Scan for the cell matching the given text and deliver its [x, y] coordinate at center. 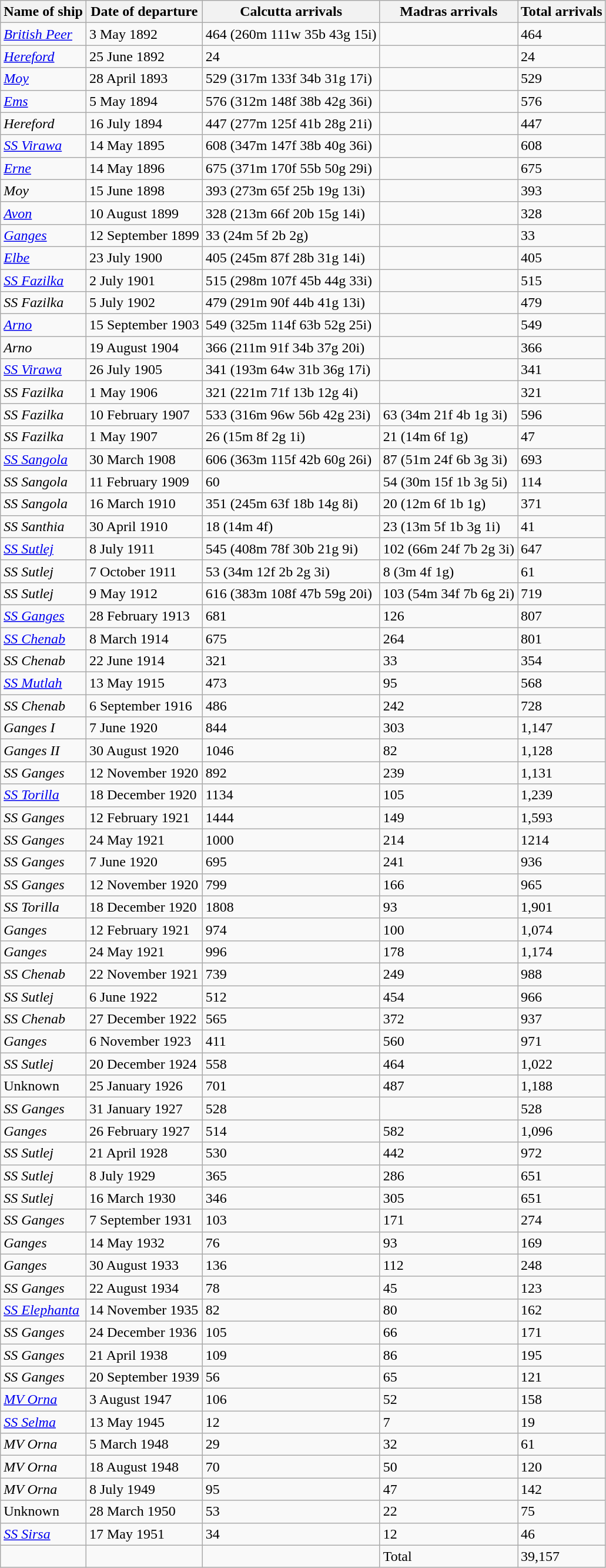
30 April 1910 [144, 526]
33 (24m 5f 2b 2g) [291, 235]
608 (347m 147f 38b 40g 36i) [291, 146]
739 [291, 974]
411 [291, 1042]
SS Santhia [43, 526]
SS Mutlah [43, 683]
22 June 1914 [144, 661]
87 (51m 24f 6b 3g 3i) [448, 459]
966 [561, 997]
972 [561, 1153]
988 [561, 974]
286 [448, 1176]
530 [291, 1153]
46 [561, 1534]
844 [291, 728]
65 [448, 1377]
529 [561, 79]
169 [561, 1243]
12 September 1899 [144, 235]
21 (14m 6f 1g) [448, 437]
100 [448, 929]
366 (211m 91f 34b 37g 20i) [291, 348]
328 [561, 213]
515 [561, 281]
56 [291, 1377]
10 February 1907 [144, 415]
Date of departure [144, 12]
14 May 1895 [144, 146]
166 [448, 885]
29 [291, 1444]
53 (34m 12f 2b 2g 3i) [291, 571]
178 [448, 952]
568 [561, 683]
719 [561, 593]
31 January 1927 [144, 1109]
15 September 1903 [144, 325]
971 [561, 1042]
576 [561, 101]
16 March 1930 [144, 1198]
66 [448, 1332]
9 May 1912 [144, 593]
63 (34m 21f 4b 1g 3i) [448, 415]
801 [561, 638]
8 July 1949 [144, 1489]
5 July 1902 [144, 303]
1214 [561, 840]
102 (66m 24f 7b 2g 3i) [448, 549]
549 [561, 325]
50 [448, 1467]
17 May 1951 [144, 1534]
249 [448, 974]
25 June 1892 [144, 56]
45 [448, 1287]
SS Selma [43, 1422]
14 May 1896 [144, 168]
23 July 1900 [144, 258]
515 (298m 107f 45b 44g 33i) [291, 281]
799 [291, 885]
27 December 1922 [144, 1019]
18 (14m 4f) [291, 526]
1808 [291, 907]
20 September 1939 [144, 1377]
60 [291, 482]
8 July 1929 [144, 1176]
34 [291, 1534]
807 [561, 616]
214 [448, 840]
120 [561, 1467]
549 (325m 114f 63b 52g 25i) [291, 325]
41 [561, 526]
487 [448, 1086]
616 (383m 108f 47b 59g 20i) [291, 593]
86 [448, 1355]
274 [561, 1220]
1,593 [561, 818]
76 [291, 1243]
479 (291m 90f 44b 41g 13i) [291, 303]
5 May 1894 [144, 101]
Erne [43, 168]
32 [448, 1444]
16 July 1894 [144, 124]
351 (245m 63f 18b 14g 8i) [291, 504]
701 [291, 1086]
405 [561, 258]
321 (221m 71f 13b 12g 4i) [291, 392]
28 March 1950 [144, 1512]
264 [448, 638]
6 September 1916 [144, 706]
558 [291, 1064]
1,239 [561, 795]
693 [561, 459]
1,901 [561, 907]
341 [561, 370]
1 May 1907 [144, 437]
39,157 [561, 1556]
19 August 1904 [144, 348]
Ganges I [43, 728]
473 [291, 683]
149 [448, 818]
Elbe [43, 258]
121 [561, 1377]
365 [291, 1176]
80 [448, 1310]
248 [561, 1265]
78 [291, 1287]
447 [561, 124]
405 (245m 87f 28b 31g 14i) [291, 258]
565 [291, 1019]
393 (273m 65f 25b 19g 13i) [291, 191]
442 [448, 1153]
22 November 1921 [144, 974]
647 [561, 549]
Ganges II [43, 750]
393 [561, 191]
10 August 1899 [144, 213]
728 [561, 706]
1444 [291, 818]
20 (12m 6f 1b 1g) [448, 504]
354 [561, 661]
8 March 1914 [144, 638]
514 [291, 1131]
1000 [291, 840]
109 [291, 1355]
1,174 [561, 952]
Name of ship [43, 12]
239 [448, 773]
303 [448, 728]
75 [561, 1512]
454 [448, 997]
8 (3m 4f 1g) [448, 571]
23 (13m 5f 1b 3g 1i) [448, 526]
608 [561, 146]
21 April 1938 [144, 1355]
1,096 [561, 1131]
341 (193m 64w 31b 36g 17i) [291, 370]
21 April 1928 [144, 1153]
14 November 1935 [144, 1310]
675 (371m 170f 55b 50g 29i) [291, 168]
606 (363m 115f 42b 60g 26i) [291, 459]
974 [291, 929]
162 [561, 1310]
1,131 [561, 773]
3 August 1947 [144, 1400]
54 (30m 15f 1b 3g 5i) [448, 482]
486 [291, 706]
Madras arrivals [448, 12]
545 (408m 78f 30b 21g 9i) [291, 549]
3 May 1892 [144, 34]
241 [448, 862]
6 November 1923 [144, 1042]
30 August 1920 [144, 750]
114 [561, 482]
103 (54m 34f 7b 6g 2i) [448, 593]
26 July 1905 [144, 370]
22 [448, 1512]
195 [561, 1355]
996 [291, 952]
126 [448, 616]
1,188 [561, 1086]
596 [561, 415]
22 August 1934 [144, 1287]
53 [291, 1512]
20 December 1924 [144, 1064]
Total arrivals [561, 12]
26 February 1927 [144, 1131]
1,128 [561, 750]
30 August 1933 [144, 1265]
2 July 1901 [144, 281]
SS Sirsa [43, 1534]
512 [291, 997]
533 (316m 96w 56b 42g 23i) [291, 415]
305 [448, 1198]
18 August 1948 [144, 1467]
24 December 1936 [144, 1332]
366 [561, 348]
1 May 1906 [144, 392]
328 (213m 66f 20b 15g 14i) [291, 213]
7 October 1911 [144, 571]
Total [448, 1556]
560 [448, 1042]
965 [561, 885]
136 [291, 1265]
British Peer [43, 34]
Ems [43, 101]
158 [561, 1400]
372 [448, 1019]
582 [448, 1131]
13 May 1915 [144, 683]
11 February 1909 [144, 482]
28 April 1893 [144, 79]
242 [448, 706]
681 [291, 616]
16 March 1910 [144, 504]
7 [448, 1422]
892 [291, 773]
1046 [291, 750]
19 [561, 1422]
25 January 1926 [144, 1086]
8 July 1911 [144, 549]
1,074 [561, 929]
Avon [43, 213]
447 (277m 125f 41b 28g 21i) [291, 124]
103 [291, 1220]
106 [291, 1400]
1,022 [561, 1064]
70 [291, 1467]
15 June 1898 [144, 191]
695 [291, 862]
5 March 1948 [144, 1444]
1134 [291, 795]
142 [561, 1489]
6 June 1922 [144, 997]
479 [561, 303]
464 (260m 111w 35b 43g 15i) [291, 34]
Calcutta arrivals [291, 12]
371 [561, 504]
SS Elephanta [43, 1310]
26 (15m 8f 2g 1i) [291, 437]
937 [561, 1019]
14 May 1932 [144, 1243]
13 May 1945 [144, 1422]
576 (312m 148f 38b 42g 36i) [291, 101]
52 [448, 1400]
123 [561, 1287]
346 [291, 1198]
28 February 1913 [144, 616]
529 (317m 133f 34b 31g 17i) [291, 79]
30 March 1908 [144, 459]
112 [448, 1265]
936 [561, 862]
7 September 1931 [144, 1220]
1,147 [561, 728]
